For the text-containing cell, return its midpoint in [X, Y] coordinate format. 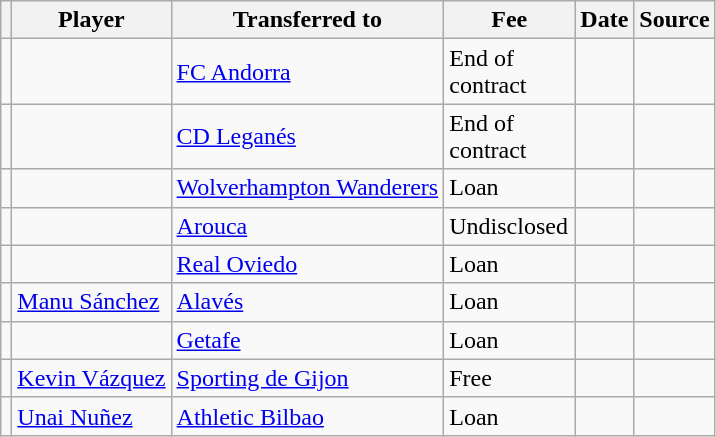
Manu Sánchez [92, 302]
Getafe [308, 340]
Wolverhampton Wanderers [308, 188]
Athletic Bilbao [308, 416]
Fee [510, 20]
Sporting de Gijon [308, 378]
Free [510, 378]
Player [92, 20]
Arouca [308, 226]
Kevin Vázquez [92, 378]
Transferred to [308, 20]
Alavés [308, 302]
Source [674, 20]
Undisclosed [510, 226]
Date [604, 20]
FC Andorra [308, 72]
CD Leganés [308, 136]
Unai Nuñez [92, 416]
Real Oviedo [308, 264]
